Locate the cell with the specified text and output its [x, y] center coordinate. 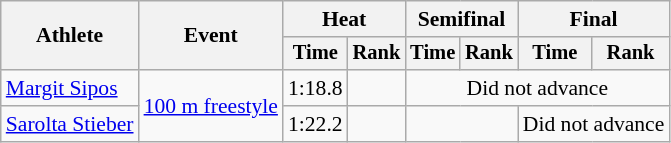
Semifinal [461, 19]
Athlete [70, 36]
Heat [344, 19]
Sarolta Stieber [70, 124]
Margit Sipos [70, 88]
Event [211, 36]
1:18.8 [316, 88]
Final [594, 19]
1:22.2 [316, 124]
100 m freestyle [211, 106]
